Pinpoint the cell where the given text exists, returning its (X, Y) midpoint coordinate. 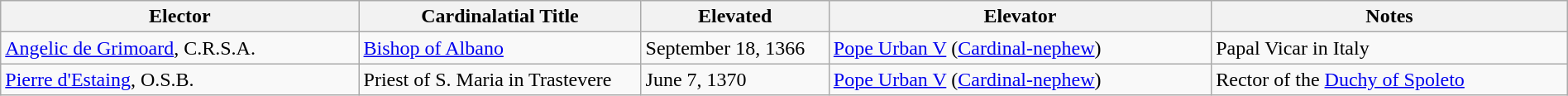
Cardinalatial Title (500, 17)
September 18, 1366 (734, 48)
Papal Vicar in Italy (1389, 48)
June 7, 1370 (734, 79)
Pierre d'Estaing, O.S.B. (180, 79)
Elector (180, 17)
Rector of the Duchy of Spoleto (1389, 79)
Bishop of Albano (500, 48)
Priest of S. Maria in Trastevere (500, 79)
Elevator (1020, 17)
Elevated (734, 17)
Angelic de Grimoard, C.R.S.A. (180, 48)
Notes (1389, 17)
